Locate the cell with the specified text and output its (X, Y) center coordinate. 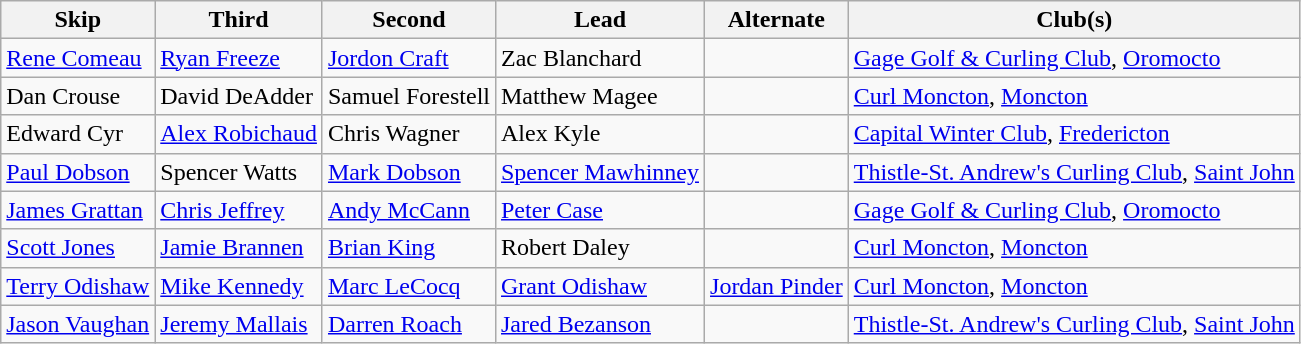
Mark Dobson (408, 172)
Andy McCann (408, 210)
Alex Kyle (600, 134)
Samuel Forestell (408, 96)
Edward Cyr (78, 134)
Terry Odishaw (78, 286)
Chris Jeffrey (239, 210)
Scott Jones (78, 248)
Jordon Craft (408, 58)
Jordan Pinder (777, 286)
David DeAdder (239, 96)
Zac Blanchard (600, 58)
Peter Case (600, 210)
Jeremy Mallais (239, 324)
Skip (78, 20)
Spencer Mawhinney (600, 172)
Jared Bezanson (600, 324)
Jamie Brannen (239, 248)
Third (239, 20)
Second (408, 20)
Chris Wagner (408, 134)
Robert Daley (600, 248)
Brian King (408, 248)
Ryan Freeze (239, 58)
Alternate (777, 20)
Mike Kennedy (239, 286)
Matthew Magee (600, 96)
James Grattan (78, 210)
Rene Comeau (78, 58)
Spencer Watts (239, 172)
Darren Roach (408, 324)
Paul Dobson (78, 172)
Capital Winter Club, Fredericton (1074, 134)
Lead (600, 20)
Dan Crouse (78, 96)
Marc LeCocq (408, 286)
Alex Robichaud (239, 134)
Club(s) (1074, 20)
Grant Odishaw (600, 286)
Jason Vaughan (78, 324)
